Scan for the cell matching the given text and deliver its (X, Y) coordinate at center. 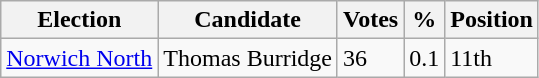
Election (80, 20)
% (424, 20)
Thomas Burridge (248, 58)
Candidate (248, 20)
0.1 (424, 58)
Votes (370, 20)
11th (492, 58)
36 (370, 58)
Norwich North (80, 58)
Position (492, 20)
